Return [x, y] of the center of cell containing provided text 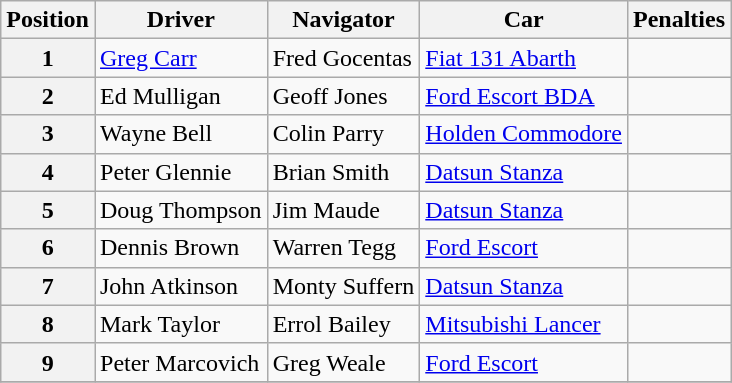
Fred Gocentas [344, 58]
Brian Smith [344, 172]
Driver [180, 20]
7 [48, 286]
Warren Tegg [344, 248]
Peter Marcovich [180, 362]
3 [48, 134]
Dennis Brown [180, 248]
5 [48, 210]
Greg Carr [180, 58]
Errol Bailey [344, 324]
Car [524, 20]
8 [48, 324]
Peter Glennie [180, 172]
Ed Mulligan [180, 96]
Penalties [678, 20]
Mitsubishi Lancer [524, 324]
Position [48, 20]
4 [48, 172]
Geoff Jones [344, 96]
2 [48, 96]
Ford Escort BDA [524, 96]
Greg Weale [344, 362]
Navigator [344, 20]
1 [48, 58]
Fiat 131 Abarth [524, 58]
Monty Suffern [344, 286]
Holden Commodore [524, 134]
Jim Maude [344, 210]
John Atkinson [180, 286]
6 [48, 248]
Wayne Bell [180, 134]
Mark Taylor [180, 324]
Colin Parry [344, 134]
Doug Thompson [180, 210]
9 [48, 362]
